Provide the [X, Y] coordinate of the cell's center where the given text is located.  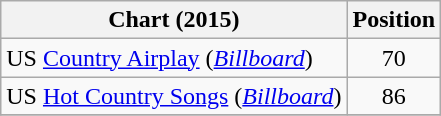
US Country Airplay (Billboard) [174, 58]
Chart (2015) [174, 20]
70 [394, 58]
US Hot Country Songs (Billboard) [174, 96]
86 [394, 96]
Position [394, 20]
